Determine the (x, y) coordinate at the center of the cell enclosing the given text.  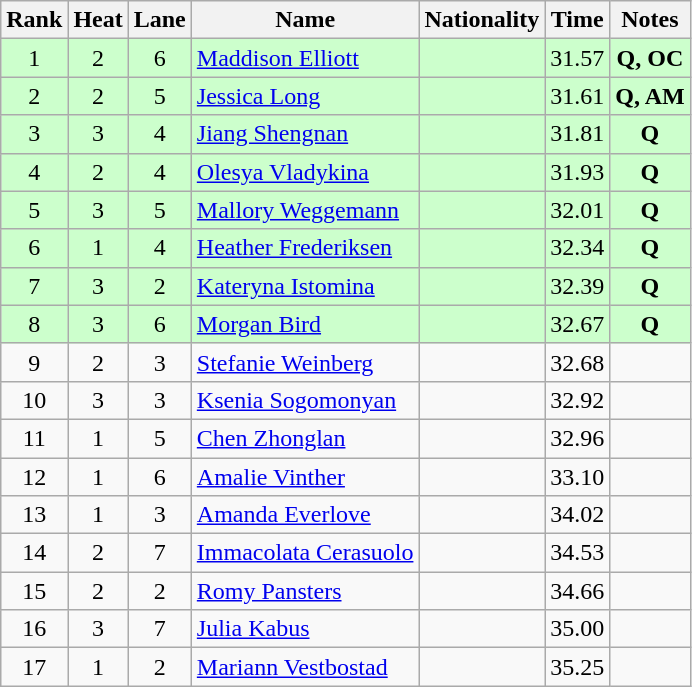
Heat (98, 20)
15 (34, 591)
33.10 (578, 477)
Chen Zhonglan (305, 438)
Jessica Long (305, 96)
Ksenia Sogomonyan (305, 400)
31.61 (578, 96)
Stefanie Weinberg (305, 362)
10 (34, 400)
16 (34, 629)
31.81 (578, 134)
Amalie Vinther (305, 477)
Mallory Weggemann (305, 210)
Q, AM (650, 96)
31.93 (578, 172)
35.25 (578, 667)
Mariann Vestbostad (305, 667)
Julia Kabus (305, 629)
Q, OC (650, 58)
Heather Frederiksen (305, 248)
34.02 (578, 515)
13 (34, 515)
Nationality (482, 20)
Notes (650, 20)
Name (305, 20)
Jiang Shengnan (305, 134)
34.66 (578, 591)
32.68 (578, 362)
31.57 (578, 58)
34.53 (578, 553)
35.00 (578, 629)
32.39 (578, 286)
Maddison Elliott (305, 58)
32.96 (578, 438)
Time (578, 20)
32.01 (578, 210)
Kateryna Istomina (305, 286)
Lane (160, 20)
Romy Pansters (305, 591)
Morgan Bird (305, 324)
17 (34, 667)
32.34 (578, 248)
12 (34, 477)
Amanda Everlove (305, 515)
32.67 (578, 324)
Immacolata Cerasuolo (305, 553)
14 (34, 553)
32.92 (578, 400)
11 (34, 438)
8 (34, 324)
Olesya Vladykina (305, 172)
Rank (34, 20)
9 (34, 362)
